Search for the cell housing the specified text and yield its (X, Y) center coordinate. 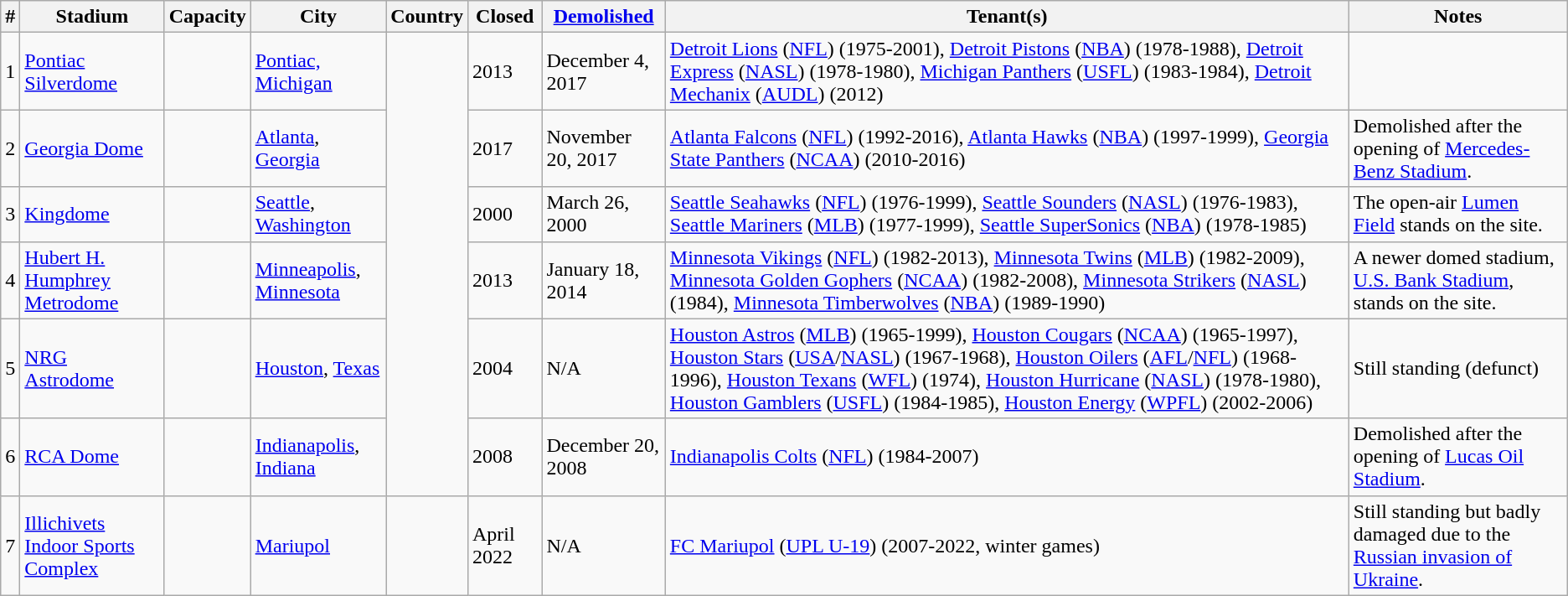
March 26, 2000 (603, 215)
Capacity (208, 17)
2004 (504, 369)
Stadium (92, 17)
NRG Astrodome (92, 369)
7 (10, 545)
# (10, 17)
Illichivets Indoor Sports Complex (92, 545)
Notes (1457, 17)
Indianapolis, Indiana (318, 457)
Indianapolis Colts (NFL) (1984-2007) (1007, 457)
4 (10, 280)
Still standing (defunct) (1457, 369)
Atlanta, Georgia (318, 148)
Seattle, Washington (318, 215)
December 4, 2017 (603, 71)
6 (10, 457)
Demolished after the opening of Lucas Oil Stadium. (1457, 457)
City (318, 17)
January 18, 2014 (603, 280)
Hubert H. Humphrey Metrodome (92, 280)
Pontiac Silverdome (92, 71)
Pontiac, Michigan (318, 71)
RCA Dome (92, 457)
2000 (504, 215)
3 (10, 215)
Kingdome (92, 215)
Georgia Dome (92, 148)
2008 (504, 457)
1 (10, 71)
Houston, Texas (318, 369)
Mariupol (318, 545)
Atlanta Falcons (NFL) (1992-2016), Atlanta Hawks (NBA) (1997-1999), Georgia State Panthers (NCAA) (2010-2016) (1007, 148)
Still standing but badly damaged due to the Russian invasion of Ukraine. (1457, 545)
Demolished after the opening of Mercedes-Benz Stadium. (1457, 148)
Seattle Seahawks (NFL) (1976-1999), Seattle Sounders (NASL) (1976-1983), Seattle Mariners (MLB) (1977-1999), Seattle SuperSonics (NBA) (1978-1985) (1007, 215)
December 20, 2008 (603, 457)
November 20, 2017 (603, 148)
2017 (504, 148)
Closed (504, 17)
The open-air Lumen Field stands on the site. (1457, 215)
2 (10, 148)
FC Mariupol (UPL U-19) (2007-2022, winter games) (1007, 545)
5 (10, 369)
April 2022 (504, 545)
Demolished (603, 17)
Tenant(s) (1007, 17)
A newer domed stadium, U.S. Bank Stadium, stands on the site. (1457, 280)
Country (427, 17)
Minneapolis, Minnesota (318, 280)
